Capture the cell that displays the provided text and extract its [x, y] central coordinate. 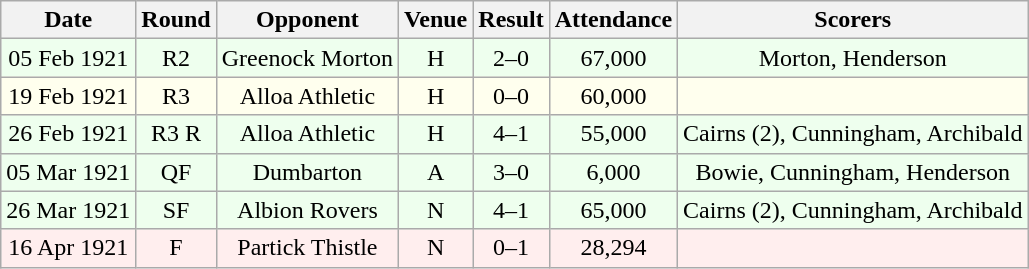
Albion Rovers [307, 210]
F [176, 248]
3–0 [511, 172]
0–1 [511, 248]
Venue [436, 20]
Result [511, 20]
26 Feb 1921 [68, 134]
60,000 [613, 96]
Round [176, 20]
R3 R [176, 134]
QF [176, 172]
16 Apr 1921 [68, 248]
Dumbarton [307, 172]
Greenock Morton [307, 58]
05 Feb 1921 [68, 58]
A [436, 172]
26 Mar 1921 [68, 210]
R2 [176, 58]
55,000 [613, 134]
Date [68, 20]
65,000 [613, 210]
0–0 [511, 96]
19 Feb 1921 [68, 96]
28,294 [613, 248]
2–0 [511, 58]
Opponent [307, 20]
Scorers [853, 20]
Bowie, Cunningham, Henderson [853, 172]
6,000 [613, 172]
Attendance [613, 20]
Partick Thistle [307, 248]
67,000 [613, 58]
SF [176, 210]
R3 [176, 96]
05 Mar 1921 [68, 172]
Morton, Henderson [853, 58]
